Pinpoint the cell where the given text exists, returning its [X, Y] midpoint coordinate. 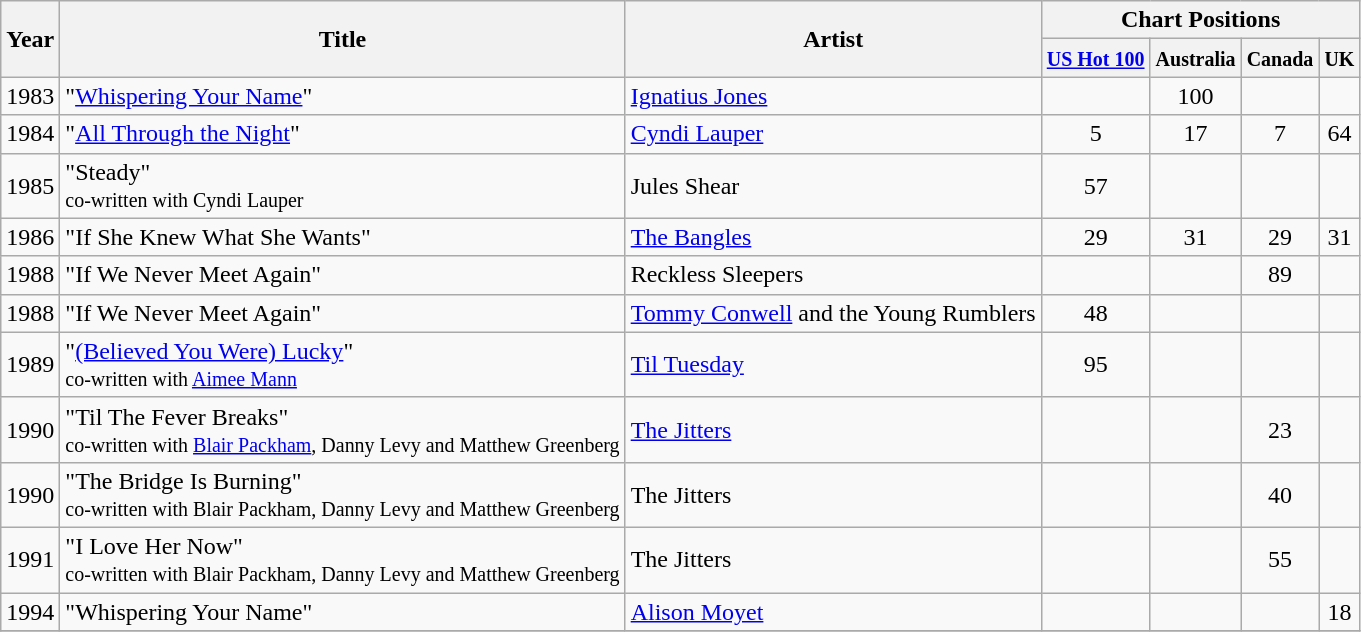
Australia [1196, 58]
Year [30, 39]
1983 [30, 96]
"The Bridge Is Burning" co-written with Blair Packham, Danny Levy and Matthew Greenberg [342, 494]
Title [342, 39]
Reckless Sleepers [833, 275]
1989 [30, 364]
7 [1280, 134]
"I Love Her Now" co-written with Blair Packham, Danny Levy and Matthew Greenberg [342, 560]
64 [1340, 134]
48 [1096, 313]
Tommy Conwell and the Young Rumblers [833, 313]
1984 [30, 134]
US Hot 100 [1096, 58]
Ignatius Jones [833, 96]
1986 [30, 237]
Cyndi Lauper [833, 134]
1985 [30, 186]
17 [1196, 134]
55 [1280, 560]
23 [1280, 430]
Artist [833, 39]
Chart Positions [1200, 20]
"All Through the Night" [342, 134]
Jules Shear [833, 186]
UK [1340, 58]
18 [1340, 611]
89 [1280, 275]
1994 [30, 611]
57 [1096, 186]
"Steady" co-written with Cyndi Lauper [342, 186]
1991 [30, 560]
"If She Knew What She Wants" [342, 237]
100 [1196, 96]
The Bangles [833, 237]
"Til The Fever Breaks" co-written with Blair Packham, Danny Levy and Matthew Greenberg [342, 430]
Til Tuesday [833, 364]
5 [1096, 134]
Canada [1280, 58]
95 [1096, 364]
"(Believed You Were) Lucky" co-written with Aimee Mann [342, 364]
Alison Moyet [833, 611]
40 [1280, 494]
